Find where the given text appears and provide that cell's center as (x, y) coordinate. 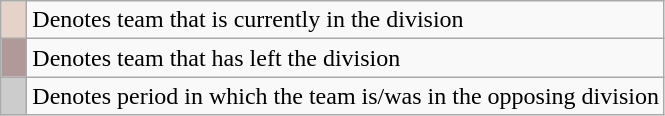
Denotes period in which the team is/was in the opposing division (346, 96)
Denotes team that has left the division (346, 58)
Denotes team that is currently in the division (346, 20)
